Return (X, Y) of the center of cell containing provided text 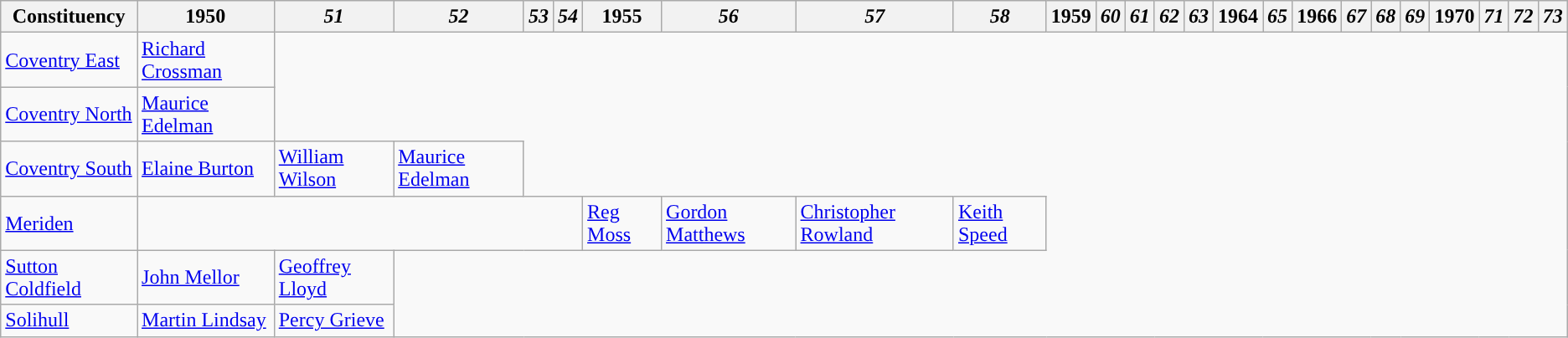
Geoffrey Lloyd (333, 278)
Sutton Coldfield (69, 278)
63 (1198, 17)
Coventry North (69, 114)
1959 (1070, 17)
71 (1494, 17)
68 (1385, 17)
52 (459, 17)
Keith Speed (1000, 223)
John Mellor (206, 278)
60 (1111, 17)
1970 (1454, 17)
67 (1357, 17)
1955 (622, 17)
Gordon Matthews (729, 223)
54 (568, 17)
56 (729, 17)
Constituency (69, 17)
Percy Grieve (333, 320)
Coventry South (69, 169)
Elaine Burton (206, 169)
73 (1553, 17)
51 (333, 17)
Martin Lindsay (206, 320)
72 (1523, 17)
1966 (1317, 17)
58 (1000, 17)
Richard Crossman (206, 60)
Christopher Rowland (874, 223)
William Wilson (333, 169)
Meriden (69, 223)
57 (874, 17)
1964 (1238, 17)
61 (1139, 17)
65 (1278, 17)
Reg Moss (622, 223)
Coventry East (69, 60)
1950 (206, 17)
53 (538, 17)
62 (1169, 17)
69 (1416, 17)
Solihull (69, 320)
